Return the [x, y] coordinate for the center point of the cell that contains the specified text.  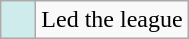
Led the league [112, 20]
